For the text-containing cell, return its midpoint in (X, Y) coordinate format. 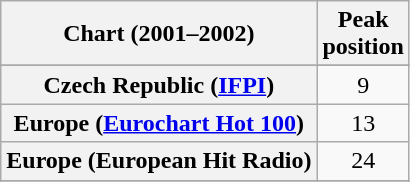
Europe (European Hit Radio) (159, 161)
24 (363, 161)
Peakposition (363, 34)
9 (363, 85)
13 (363, 123)
Czech Republic (IFPI) (159, 85)
Europe (Eurochart Hot 100) (159, 123)
Chart (2001–2002) (159, 34)
